Return the [x, y] coordinate for the center point of the cell that contains the specified text.  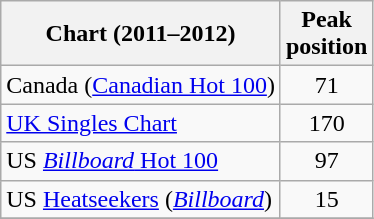
Peakposition [326, 34]
Canada (Canadian Hot 100) [141, 85]
Chart (2011–2012) [141, 34]
UK Singles Chart [141, 123]
97 [326, 161]
170 [326, 123]
15 [326, 199]
US Heatseekers (Billboard) [141, 199]
71 [326, 85]
US Billboard Hot 100 [141, 161]
